For the text-containing cell, return its midpoint in [X, Y] coordinate format. 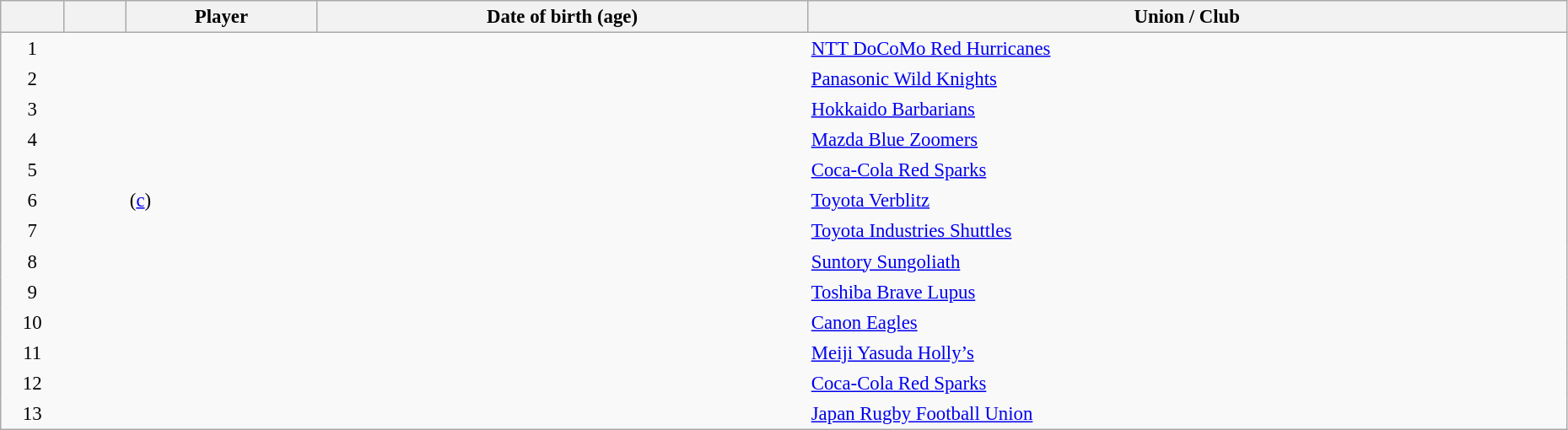
Toyota Industries Shuttles [1187, 231]
4 [32, 140]
9 [32, 292]
1 [32, 49]
Date of birth (age) [563, 17]
2 [32, 78]
Canon Eagles [1187, 322]
12 [32, 383]
7 [32, 231]
Toshiba Brave Lupus [1187, 292]
13 [32, 413]
Toyota Verblitz [1187, 201]
3 [32, 109]
Union / Club [1187, 17]
11 [32, 352]
Japan Rugby Football Union [1187, 413]
Hokkaido Barbarians [1187, 109]
Meiji Yasuda Holly’s [1187, 352]
Panasonic Wild Knights [1187, 78]
8 [32, 261]
(c) [221, 201]
6 [32, 201]
Suntory Sungoliath [1187, 261]
Player [221, 17]
Mazda Blue Zoomers [1187, 140]
5 [32, 170]
10 [32, 322]
NTT DoCoMo Red Hurricanes [1187, 49]
